Return the (x, y) coordinate for the center point of the cell that contains the specified text.  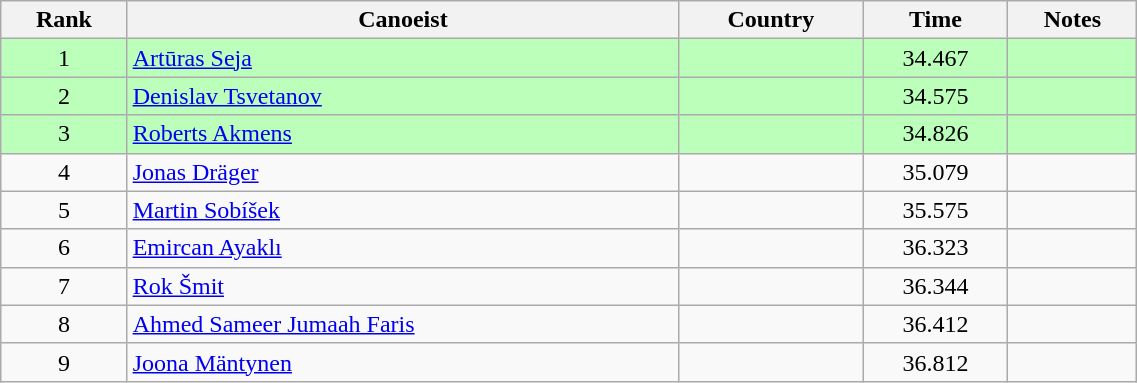
Artūras Seja (403, 58)
Time (936, 20)
2 (64, 96)
Roberts Akmens (403, 134)
36.812 (936, 362)
34.826 (936, 134)
Martin Sobíšek (403, 210)
Denislav Tsvetanov (403, 96)
1 (64, 58)
36.323 (936, 248)
Emircan Ayaklı (403, 248)
7 (64, 286)
35.079 (936, 172)
5 (64, 210)
Ahmed Sameer Jumaah Faris (403, 324)
Rok Šmit (403, 286)
Canoeist (403, 20)
9 (64, 362)
Country (771, 20)
36.344 (936, 286)
34.467 (936, 58)
Joona Mäntynen (403, 362)
36.412 (936, 324)
3 (64, 134)
Notes (1072, 20)
34.575 (936, 96)
4 (64, 172)
8 (64, 324)
Rank (64, 20)
6 (64, 248)
Jonas Dräger (403, 172)
35.575 (936, 210)
